For the text-containing cell, return its midpoint in [x, y] coordinate format. 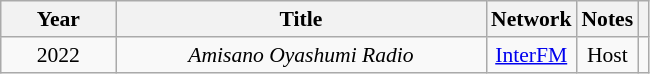
Year [58, 19]
Title [301, 19]
Notes [607, 19]
Amisano Oyashumi Radio [301, 55]
Network [531, 19]
InterFM [531, 55]
2022 [58, 55]
Host [607, 55]
